Search for the cell housing the specified text and yield its [x, y] center coordinate. 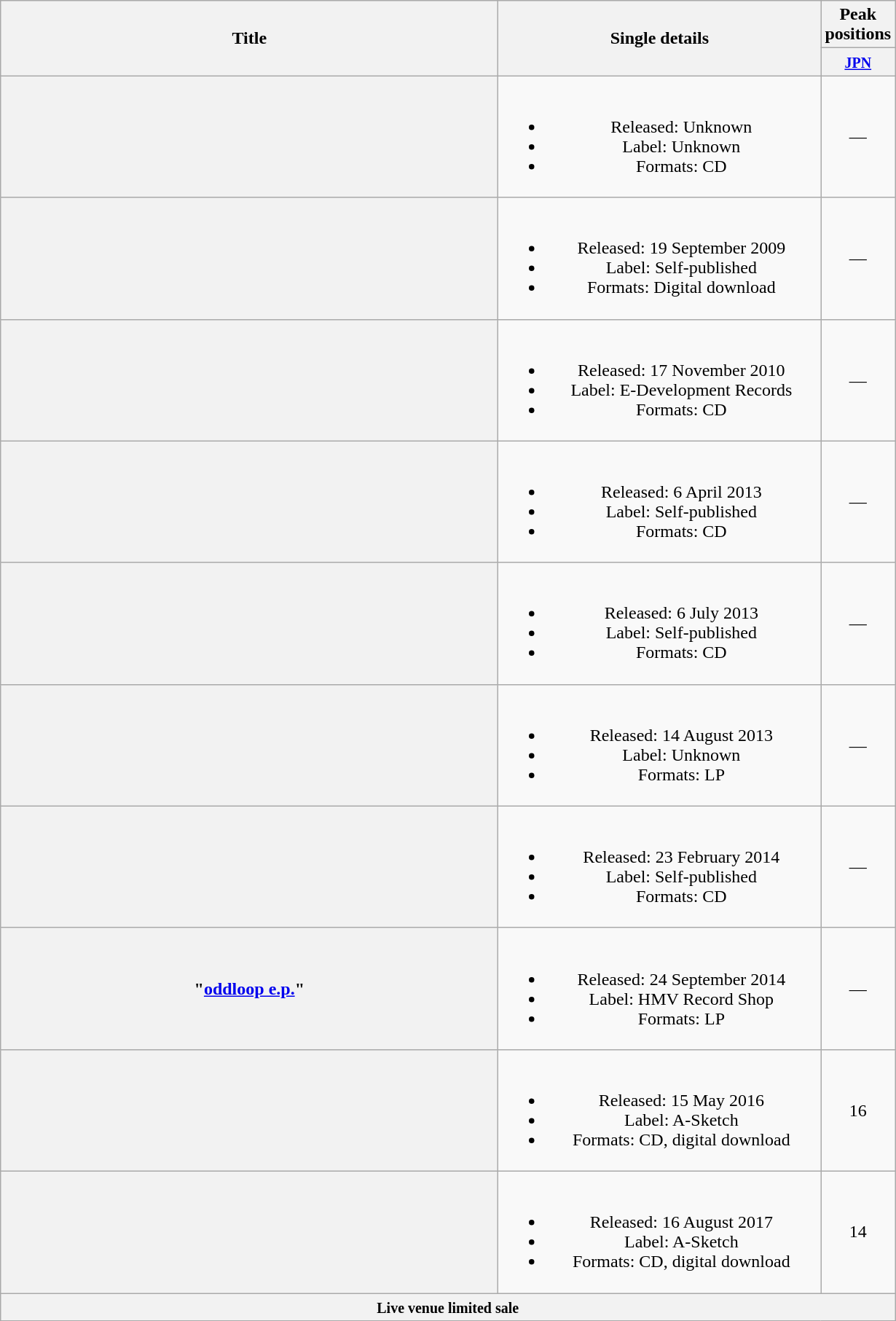
Released: UnknownLabel: UnknownFormats: CD [660, 137]
16 [858, 1110]
Title [249, 38]
"oddloop e.p." [249, 988]
Released: 14 August 2013 Label: UnknownFormats: LP [660, 745]
Released: 23 February 2014 Label: Self-publishedFormats: CD [660, 867]
Live venue limited sale [448, 1306]
Single details [660, 38]
Released: 6 April 2013 Label: Self-publishedFormats: CD [660, 501]
Released: 6 July 2013 Label: Self-publishedFormats: CD [660, 624]
Peak positions [858, 25]
Released: 15 May 2016 Label: A-SketchFormats: CD, digital download [660, 1110]
Released: 16 August 2017Label: A-SketchFormats: CD, digital download [660, 1231]
Released: 19 September 2009 Label: Self-publishedFormats: Digital download [660, 258]
14 [858, 1231]
Released: 17 November 2010 Label: E-Development RecordsFormats: CD [660, 380]
Released: 24 September 2014 Label: HMV Record ShopFormats: LP [660, 988]
JPN [858, 62]
